Determine the [x, y] coordinate at the center of the cell enclosing the given text.  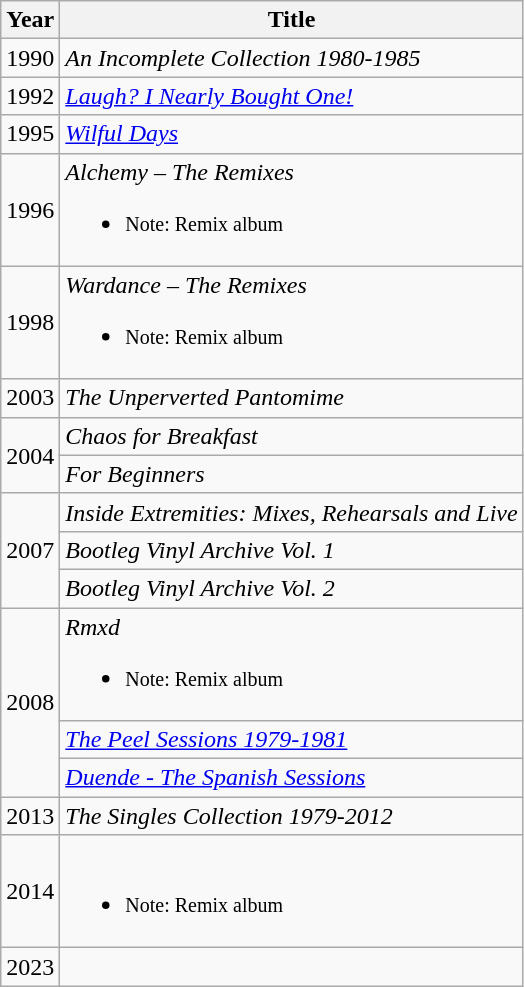
2004 [30, 455]
1990 [30, 58]
2003 [30, 398]
2014 [30, 892]
RmxdNote: Remix album [292, 664]
2007 [30, 550]
Inside Extremities: Mixes, Rehearsals and Live [292, 512]
An Incomplete Collection 1980-1985 [292, 58]
Note: Remix album [292, 892]
Laugh? I Nearly Bought One! [292, 96]
1998 [30, 322]
Bootleg Vinyl Archive Vol. 2 [292, 588]
Chaos for Breakfast [292, 436]
Duende - The Spanish Sessions [292, 778]
Title [292, 20]
The Unperverted Pantomime [292, 398]
Year [30, 20]
Wilful Days [292, 134]
2023 [30, 967]
2013 [30, 816]
For Beginners [292, 474]
The Peel Sessions 1979-1981 [292, 740]
Bootleg Vinyl Archive Vol. 1 [292, 550]
1992 [30, 96]
1995 [30, 134]
Wardance – The RemixesNote: Remix album [292, 322]
1996 [30, 210]
Alchemy – The RemixesNote: Remix album [292, 210]
The Singles Collection 1979-2012 [292, 816]
2008 [30, 702]
